Return the [x, y] coordinate for the center point of the cell that contains the specified text.  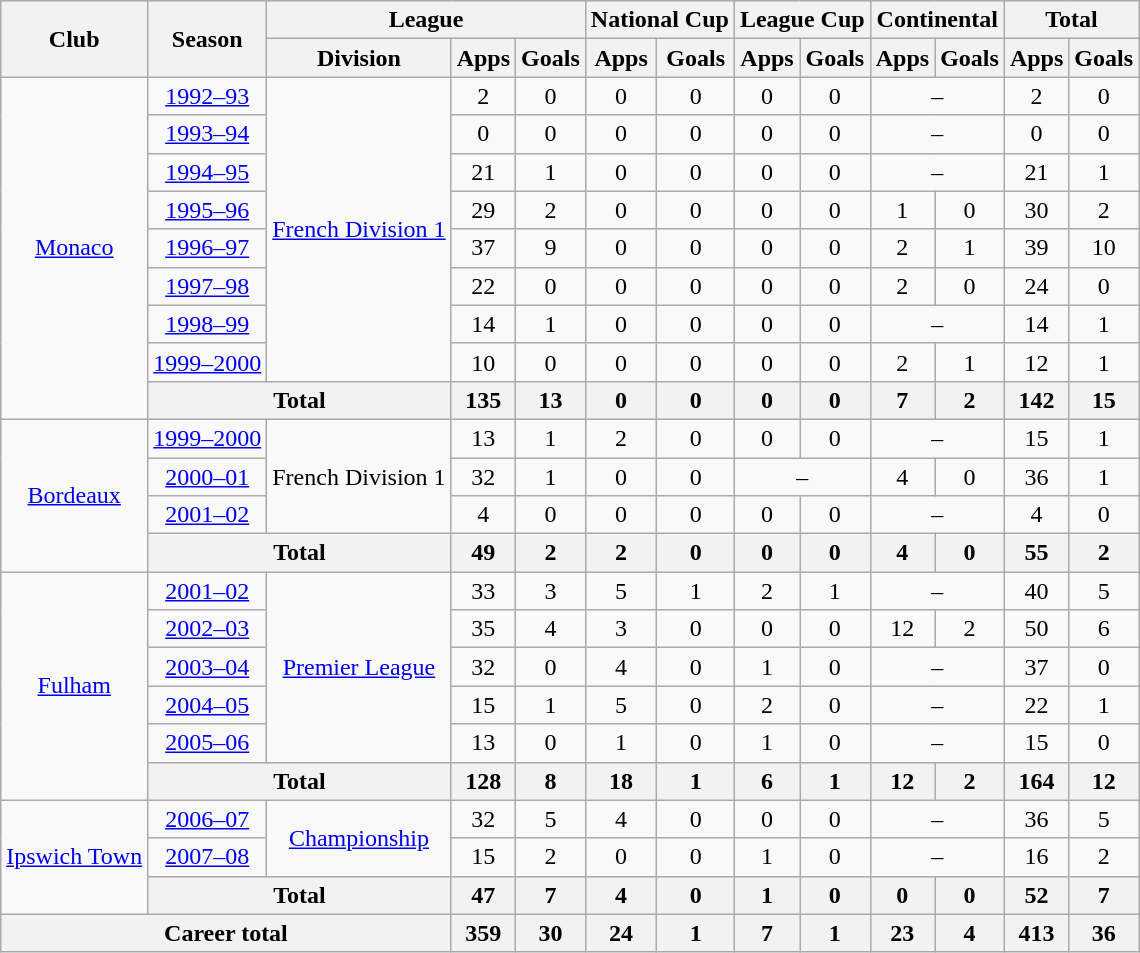
35 [483, 629]
55 [1036, 553]
39 [1036, 248]
23 [902, 933]
164 [1036, 781]
Club [74, 39]
Season [208, 39]
1992–93 [208, 96]
2000–01 [208, 477]
40 [1036, 591]
47 [483, 895]
9 [551, 248]
National Cup [660, 20]
50 [1036, 629]
2006–07 [208, 819]
Monaco [74, 248]
2002–03 [208, 629]
49 [483, 553]
1997–98 [208, 286]
Division [359, 58]
8 [551, 781]
142 [1036, 400]
359 [483, 933]
1996–97 [208, 248]
Ipswich Town [74, 857]
Championship [359, 838]
413 [1036, 933]
2003–04 [208, 667]
16 [1036, 857]
52 [1036, 895]
2005–06 [208, 743]
Premier League [359, 667]
Career total [226, 933]
1995–96 [208, 210]
Continental [937, 20]
135 [483, 400]
League [426, 20]
Bordeaux [74, 495]
18 [621, 781]
1993–94 [208, 134]
2007–08 [208, 857]
128 [483, 781]
1994–95 [208, 172]
1998–99 [208, 324]
2004–05 [208, 705]
Fulham [74, 686]
29 [483, 210]
League Cup [802, 20]
33 [483, 591]
